Identify which cell holds the provided text, then report its (x, y) central coordinate. 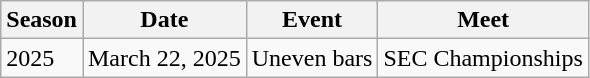
Meet (483, 20)
Season (42, 20)
Event (312, 20)
Date (164, 20)
2025 (42, 58)
March 22, 2025 (164, 58)
SEC Championships (483, 58)
Uneven bars (312, 58)
